Determine the [X, Y] coordinate at the center of the cell enclosing the given text.  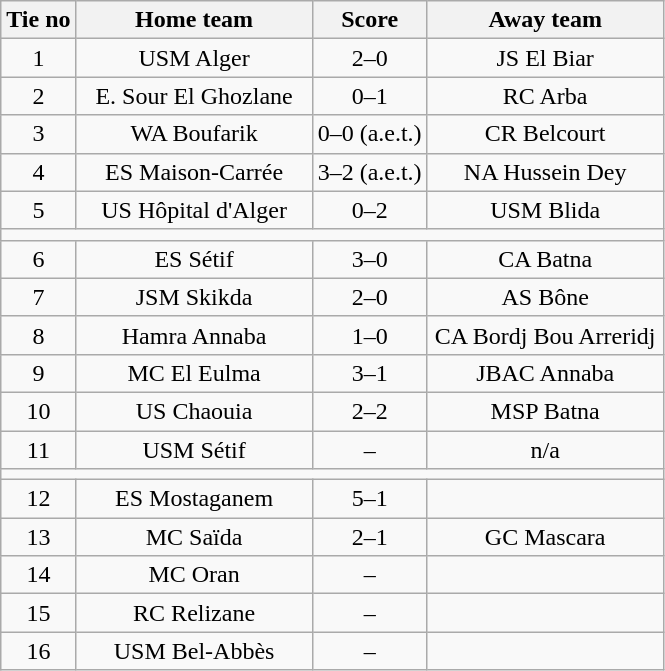
0–2 [370, 210]
Score [370, 20]
JS El Biar [545, 58]
CA Bordj Bou Arreridj [545, 335]
11 [38, 449]
15 [38, 613]
CA Batna [545, 259]
3 [38, 134]
RC Relizane [194, 613]
Tie no [38, 20]
5 [38, 210]
E. Sour El Ghozlane [194, 96]
MC Saïda [194, 537]
USM Sétif [194, 449]
0–0 (a.e.t.) [370, 134]
USM Bel-Abbès [194, 651]
AS Bône [545, 297]
JBAC Annaba [545, 373]
2–2 [370, 411]
RC Arba [545, 96]
13 [38, 537]
ES Mostaganem [194, 499]
8 [38, 335]
12 [38, 499]
USM Alger [194, 58]
US Chaouia [194, 411]
JSM Skikda [194, 297]
MSP Batna [545, 411]
Away team [545, 20]
ES Sétif [194, 259]
MC Oran [194, 575]
5–1 [370, 499]
NA Hussein Dey [545, 172]
Home team [194, 20]
2 [38, 96]
Hamra Annaba [194, 335]
US Hôpital d'Alger [194, 210]
4 [38, 172]
GC Mascara [545, 537]
WA Boufarik [194, 134]
6 [38, 259]
16 [38, 651]
n/a [545, 449]
3–0 [370, 259]
ES Maison-Carrée [194, 172]
2–1 [370, 537]
MC El Eulma [194, 373]
14 [38, 575]
7 [38, 297]
1 [38, 58]
0–1 [370, 96]
10 [38, 411]
9 [38, 373]
1–0 [370, 335]
3–1 [370, 373]
USM Blida [545, 210]
3–2 (a.e.t.) [370, 172]
CR Belcourt [545, 134]
